From the cell containing the given text, extract its center point as [x, y] coordinate. 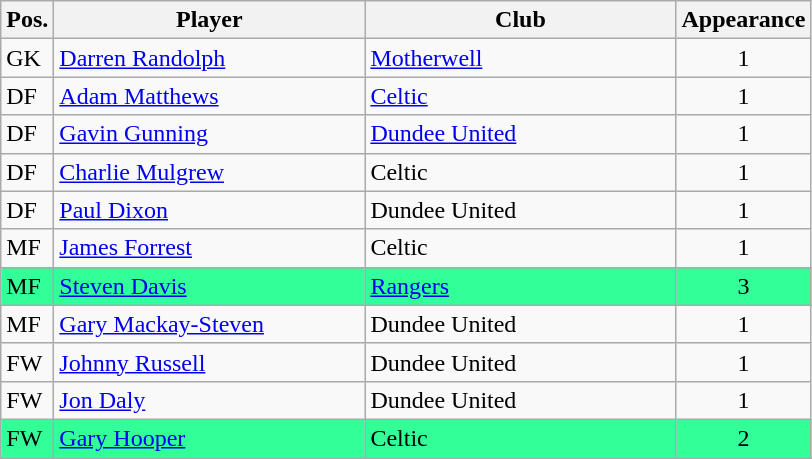
Pos. [28, 20]
Adam Matthews [210, 96]
James Forrest [210, 248]
Player [210, 20]
2 [744, 438]
Appearance [744, 20]
Jon Daly [210, 400]
Motherwell [520, 58]
Gavin Gunning [210, 134]
Paul Dixon [210, 210]
Rangers [520, 286]
GK [28, 58]
Club [520, 20]
Charlie Mulgrew [210, 172]
Johnny Russell [210, 362]
Darren Randolph [210, 58]
3 [744, 286]
Gary Hooper [210, 438]
Steven Davis [210, 286]
Gary Mackay-Steven [210, 324]
